Identify which cell holds the provided text, then report its (X, Y) central coordinate. 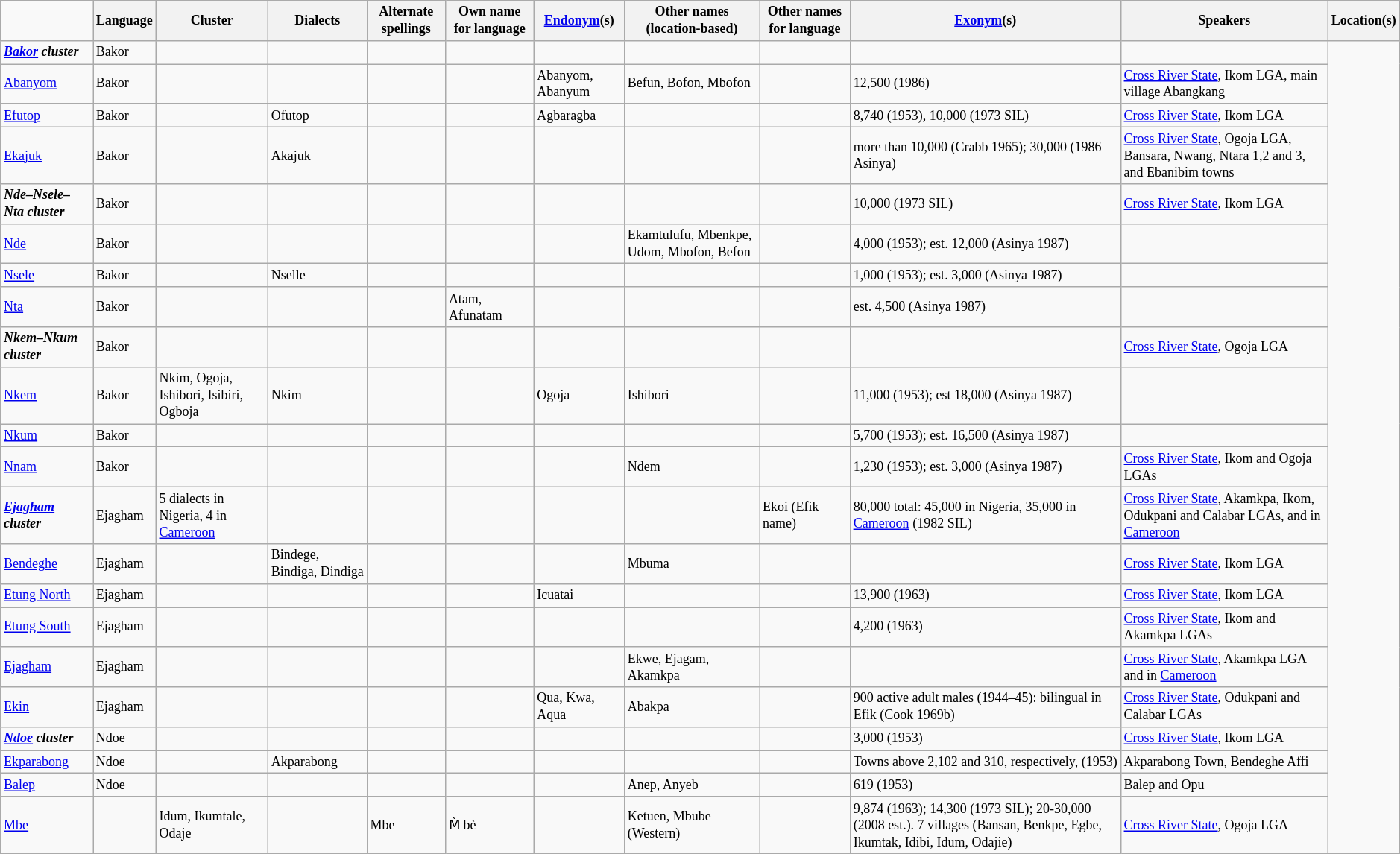
Akajuk (318, 155)
Bakor cluster (47, 52)
Abanyom, Abanyum (579, 84)
1,230 (1953); est. 3,000 (Asinya 1987) (986, 467)
Nkim, Ogoja, Ishibori, Isibiri, Ogboja (212, 395)
Qua, Kwa, Aqua (579, 707)
Cross River State, Ikom LGA, main village Abangkang (1224, 84)
Abanyom (47, 84)
Nkem–Nkum cluster (47, 347)
Akparabong Town, Bendeghe Affi (1224, 762)
Etung North (47, 595)
Bendeghe (47, 564)
Ogoja (579, 395)
Cross River State, Akamkpa LGA and in Cameroon (1224, 667)
Ishibori (692, 395)
Ofutop (318, 115)
Abakpa (692, 707)
Cluster (212, 21)
Nselle (318, 276)
900 active adult males (1944–45): bilingual in Efik (Cook 1969b) (986, 707)
1,000 (1953); est. 3,000 (Asinya 1987) (986, 276)
Etung South (47, 627)
Ekin (47, 707)
M̀ bè (490, 825)
Befun, Bofon, Mbofon (692, 84)
Nnam (47, 467)
Ketuen, Mbube (Western) (692, 825)
Nkem (47, 395)
Cross River State, Akamkpa, Ikom, Odukpani and Calabar LGAs, and in Cameroon (1224, 515)
Endonym(s) (579, 21)
Nkum (47, 435)
Ekajuk (47, 155)
Balep and Opu (1224, 785)
Towns above 2,102 and 310, respectively, (1953) (986, 762)
Atam, Afunatam (490, 307)
Ekoi (Efik name) (805, 515)
Agbaragba (579, 115)
8,740 (1953), 10,000 (1973 SIL) (986, 115)
Exonym(s) (986, 21)
Ekamtulufu, Mbenkpe, Udom, Mbofon, Befon (692, 244)
Mbuma (692, 564)
Cross River State, Ikom and Ogoja LGAs (1224, 467)
Nde–Nsele–Nta cluster (47, 204)
80,000 total: 45,000 in Nigeria, 35,000 in Cameroon (1982 SIL) (986, 515)
Cross River State, Ikom and Akamkpa LGAs (1224, 627)
Cross River State, Ogoja LGA, Bansara, Nwang, Ntara 1,2 and 3, and Ebanibim towns (1224, 155)
Akparabong (318, 762)
Ndem (692, 467)
3,000 (1953) (986, 739)
Nde (47, 244)
Location(s) (1363, 21)
Nkim (318, 395)
more than 10,000 (Crabb 1965); 30,000 (1986 Asinya) (986, 155)
Anep, Anyeb (692, 785)
Icuatai (579, 595)
5 dialects in Nigeria, 4 in Cameroon (212, 515)
5,700 (1953); est. 16,500 (Asinya 1987) (986, 435)
Ejagham cluster (47, 515)
Balep (47, 785)
Dialects (318, 21)
11,000 (1953); est 18,000 (Asinya 1987) (986, 395)
Ndoe cluster (47, 739)
12,500 (1986) (986, 84)
Nsele (47, 276)
10,000 (1973 SIL) (986, 204)
est. 4,500 (Asinya 1987) (986, 307)
13,900 (1963) (986, 595)
Language (124, 21)
4,200 (1963) (986, 627)
Other names for language (805, 21)
9,874 (1963); 14,300 (1973 SIL); 20-30,000 (2008 est.). 7 villages (Bansan, Benkpe, Egbe, Ikumtak, Idibi, Idum, Odajie) (986, 825)
Own name for language (490, 21)
Nta (47, 307)
619 (1953) (986, 785)
Ekparabong (47, 762)
Bindege, Bindiga, Dindiga (318, 564)
Efutop (47, 115)
Speakers (1224, 21)
Cross River State, Odukpani and Calabar LGAs (1224, 707)
Idum, Ikumtale, Odaje (212, 825)
Alternate spellings (406, 21)
Other names (location-based) (692, 21)
Ekwe, Ejagam, Akamkpa (692, 667)
4,000 (1953); est. 12,000 (Asinya 1987) (986, 244)
